Output the (X, Y) coordinate of the center of the cell containing the given text.  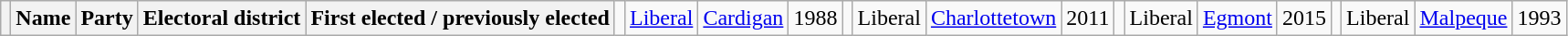
1993 (1539, 18)
Charlottetown (993, 18)
Cardigan (743, 18)
First elected / previously elected (460, 18)
2015 (1303, 18)
Malpeque (1464, 18)
2011 (1088, 18)
1988 (816, 18)
Name (44, 18)
Electoral district (222, 18)
Party (107, 18)
Egmont (1238, 18)
